Extract the [x, y] coordinate from the center of the cell holding the provided text.  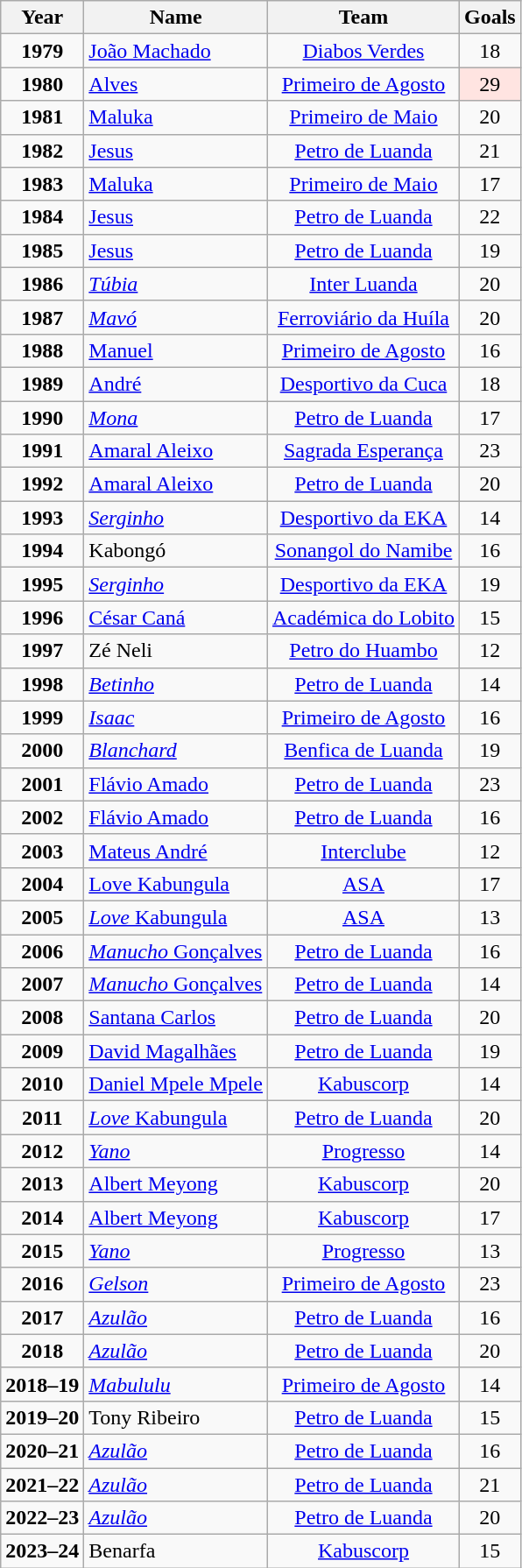
Inter Luanda [363, 284]
1994 [42, 551]
2004 [42, 884]
Mona [176, 418]
Ferroviário da Huíla [363, 317]
Mabululu [176, 1384]
Interclube [363, 851]
Goals [490, 18]
Gelson [176, 1284]
André [176, 384]
2007 [42, 985]
2023–24 [42, 1551]
Manuel [176, 350]
2016 [42, 1284]
Petro do Huambo [363, 651]
1988 [42, 350]
1993 [42, 518]
Mateus André [176, 851]
2009 [42, 1051]
1990 [42, 418]
2001 [42, 784]
2019–20 [42, 1417]
2013 [42, 1184]
2022–23 [42, 1518]
Isaac [176, 717]
Betinho [176, 684]
2017 [42, 1317]
2006 [42, 950]
Team [363, 18]
2011 [42, 1118]
Year [42, 18]
2020–21 [42, 1451]
Túbia [176, 284]
Kabongó [176, 551]
1982 [42, 151]
Diabos Verdes [363, 51]
Mavó [176, 317]
1983 [42, 184]
2018 [42, 1351]
César Caná [176, 618]
1981 [42, 117]
Santana Carlos [176, 1018]
2021–22 [42, 1485]
2003 [42, 851]
29 [490, 84]
1999 [42, 717]
2018–19 [42, 1384]
2010 [42, 1084]
1989 [42, 384]
2002 [42, 817]
1991 [42, 451]
Benarfa [176, 1551]
2012 [42, 1151]
2005 [42, 917]
2014 [42, 1218]
Desportivo da Cuca [363, 384]
2015 [42, 1251]
1980 [42, 84]
1979 [42, 51]
Sonangol do Namibe [363, 551]
1986 [42, 284]
Tony Ribeiro [176, 1417]
22 [490, 217]
1992 [42, 484]
1984 [42, 217]
Zé Neli [176, 651]
Name [176, 18]
1985 [42, 251]
2000 [42, 751]
Académica do Lobito [363, 618]
1996 [42, 618]
Alves [176, 84]
David Magalhães [176, 1051]
2008 [42, 1018]
1995 [42, 584]
João Machado [176, 51]
1998 [42, 684]
Blanchard [176, 751]
Benfica de Luanda [363, 751]
1987 [42, 317]
1997 [42, 651]
Daniel Mpele Mpele [176, 1084]
Sagrada Esperança [363, 451]
